For the text-containing cell, return its midpoint in [x, y] coordinate format. 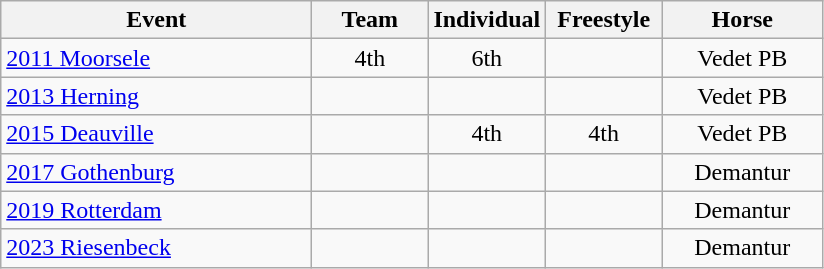
Horse [742, 20]
Team [370, 20]
2013 Herning [156, 96]
6th [487, 58]
Event [156, 20]
2017 Gothenburg [156, 172]
Individual [487, 20]
2023 Riesenbeck [156, 248]
2011 Moorsele [156, 58]
Freestyle [604, 20]
2015 Deauville [156, 134]
2019 Rotterdam [156, 210]
